Find where the given text appears and provide that cell's center as [X, Y] coordinate. 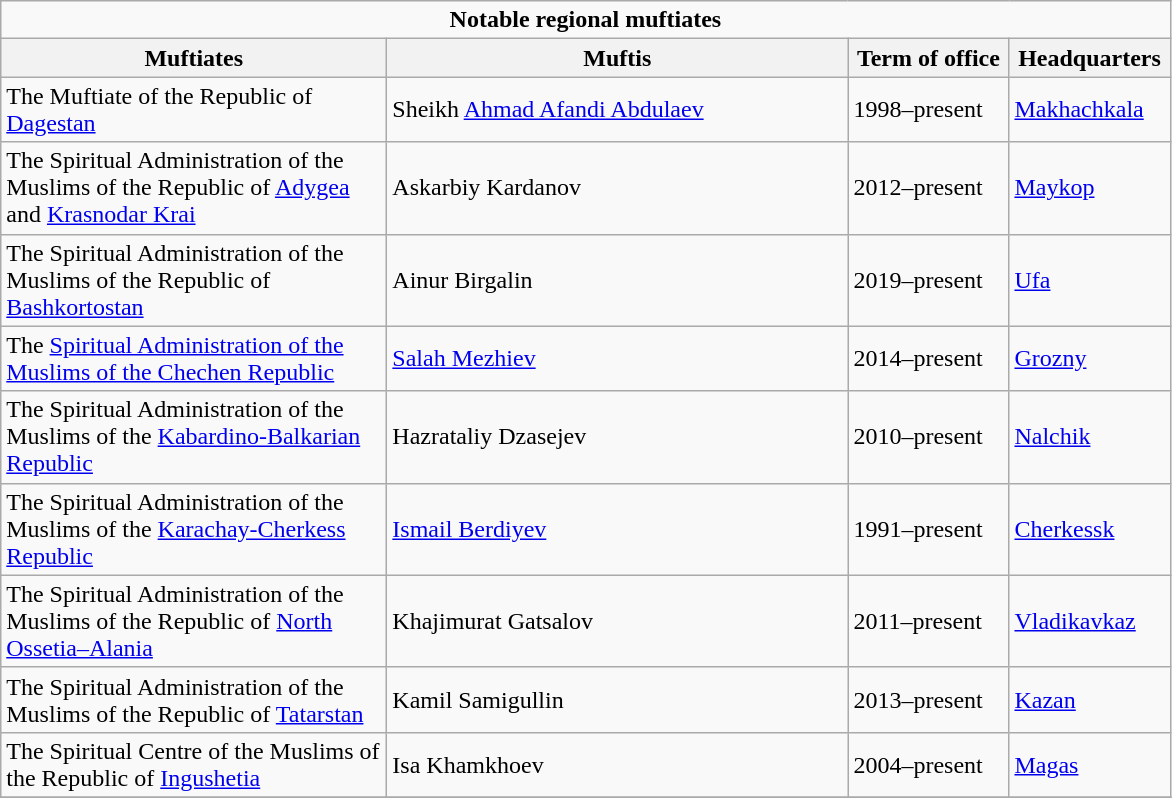
The Spiritual Administration of the Muslims of the Republic of Bashkortostan [194, 280]
2013–present [928, 700]
Headquarters [1090, 58]
Magas [1090, 764]
Maykop [1090, 188]
The Spiritual Administration of the Muslims of the Karachay-Cherkess Republic [194, 529]
Ainur Birgalin [618, 280]
Muftis [618, 58]
2012–present [928, 188]
Muftiates [194, 58]
2004–present [928, 764]
The Muftiate of the Republic of Dagestan [194, 110]
Nalchik [1090, 437]
1998–present [928, 110]
Salah Mezhiev [618, 358]
The Spiritual Administration of the Muslims of the Republic of Adygea and Krasnodar Krai [194, 188]
1991–present [928, 529]
Ismail Berdiyev [618, 529]
Term of office [928, 58]
Vladikavkaz [1090, 621]
Notable regional muftiates [586, 20]
2010–present [928, 437]
Askarbiy Kardanov [618, 188]
2014–present [928, 358]
Khajimurat Gatsalov [618, 621]
Sheikh Ahmad Afandi Abdulaev [618, 110]
Kamil Samigullin [618, 700]
The Spiritual Administration of the Muslims of the Kabardino-Balkarian Republic [194, 437]
The Spiritual Administration of the Muslims of the Republic of North Ossetia–Alania [194, 621]
Hazrataliy Dzasejev [618, 437]
Grozny [1090, 358]
Isa Khamkhoev [618, 764]
Ufa [1090, 280]
2019–present [928, 280]
The Spiritual Administration of the Muslims of the Republic of Tatarstan [194, 700]
Kazan [1090, 700]
2011–present [928, 621]
The Spiritual Centre of the Muslims of the Republic of Ingushetia [194, 764]
The Spiritual Administration of the Muslims of the Chechen Republic [194, 358]
Cherkessk [1090, 529]
Makhachkala [1090, 110]
